From the cell containing the given text, extract its center point as [X, Y] coordinate. 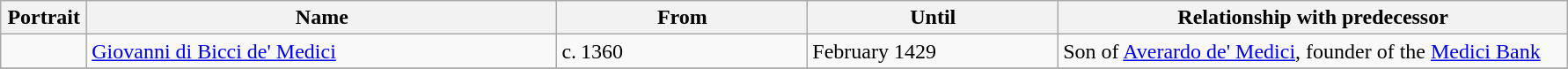
February 1429 [933, 51]
Name [322, 18]
c. 1360 [683, 51]
From [683, 18]
Until [933, 18]
Portrait [44, 18]
Relationship with predecessor [1313, 18]
Son of Averardo de' Medici, founder of the Medici Bank [1313, 51]
Giovanni di Bicci de' Medici [322, 51]
